Identify which cell holds the provided text, then report its [X, Y] central coordinate. 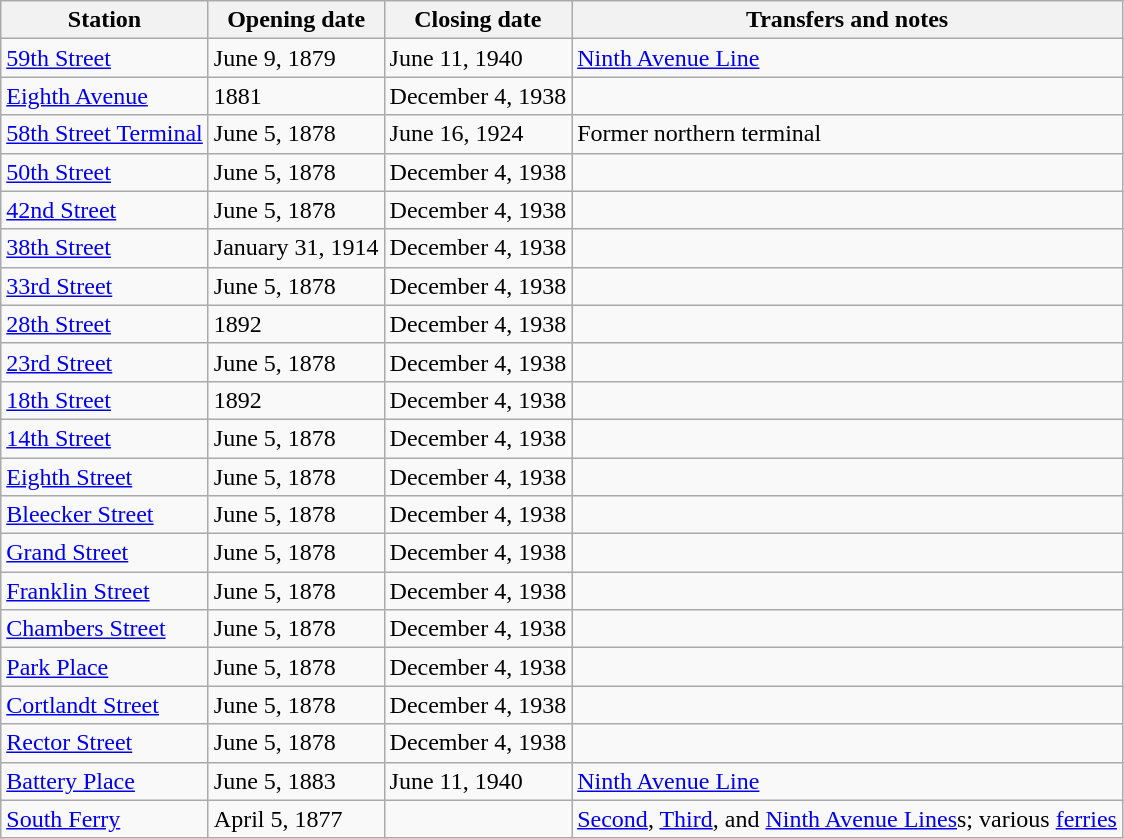
Cortlandt Street [105, 705]
50th Street [105, 172]
Battery Place [105, 781]
58th Street Terminal [105, 134]
Second, Third, and Ninth Avenue Liness; various ferries [848, 819]
Former northern terminal [848, 134]
April 5, 1877 [296, 819]
June 9, 1879 [296, 58]
23rd Street [105, 362]
38th Street [105, 248]
Closing date [478, 20]
January 31, 1914 [296, 248]
Rector Street [105, 743]
June 5, 1883 [296, 781]
Eighth Street [105, 477]
South Ferry [105, 819]
59th Street [105, 58]
Station [105, 20]
Franklin Street [105, 591]
Transfers and notes [848, 20]
Chambers Street [105, 629]
42nd Street [105, 210]
18th Street [105, 400]
14th Street [105, 438]
Opening date [296, 20]
Grand Street [105, 553]
1881 [296, 96]
33rd Street [105, 286]
Bleecker Street [105, 515]
Eighth Avenue [105, 96]
Park Place [105, 667]
28th Street [105, 324]
June 16, 1924 [478, 134]
